Scan for the cell matching the given text and deliver its [x, y] coordinate at center. 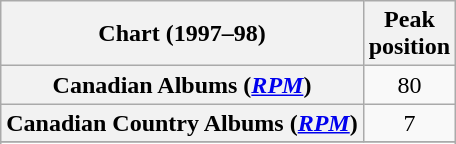
Chart (1997–98) [182, 34]
7 [409, 123]
Peak position [409, 34]
80 [409, 85]
Canadian Albums (RPM) [182, 85]
Canadian Country Albums (RPM) [182, 123]
